Extract the [x, y] coordinate from the center of the cell holding the provided text.  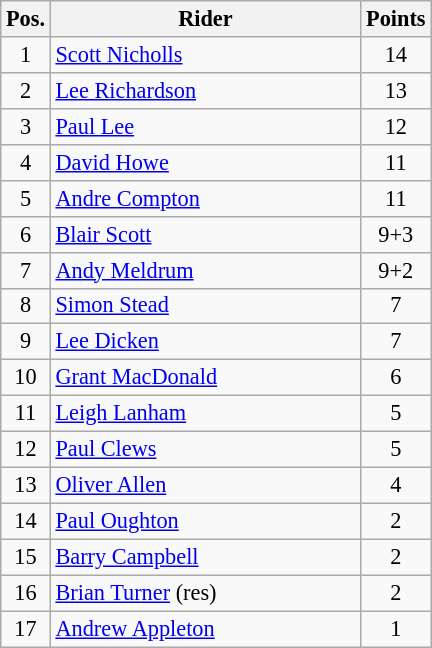
9+2 [396, 270]
Oliver Allen [205, 485]
15 [26, 557]
Paul Lee [205, 126]
8 [26, 306]
Brian Turner (res) [205, 593]
Simon Stead [205, 306]
Blair Scott [205, 234]
Pos. [26, 19]
10 [26, 378]
9 [26, 342]
Paul Clews [205, 450]
Barry Campbell [205, 557]
Scott Nicholls [205, 55]
Points [396, 19]
16 [26, 593]
Lee Richardson [205, 90]
3 [26, 126]
Paul Oughton [205, 521]
Lee Dicken [205, 342]
17 [26, 629]
David Howe [205, 162]
Rider [205, 19]
Andy Meldrum [205, 270]
Leigh Lanham [205, 414]
Andrew Appleton [205, 629]
Andre Compton [205, 198]
9+3 [396, 234]
Grant MacDonald [205, 378]
